Locate the cell with the specified text and output its [x, y] center coordinate. 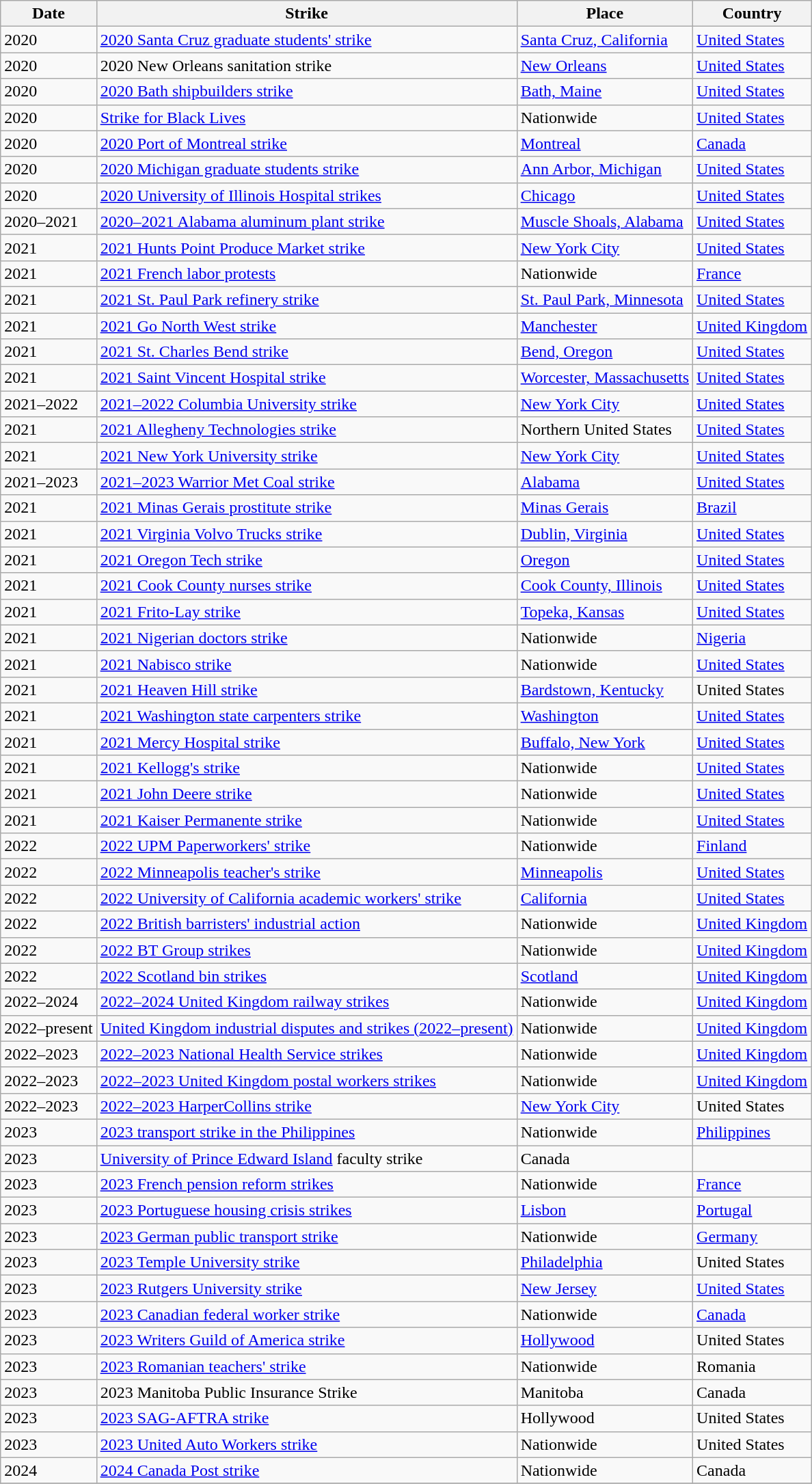
2020 Michigan graduate students strike [306, 170]
2021 French labor protests [306, 273]
2021 Nabisco strike [306, 664]
New Jersey [604, 1289]
2021 Kaiser Permanente strike [306, 820]
2021 Go North West strike [306, 326]
2020 New Orleans sanitation strike [306, 66]
Lisbon [604, 1211]
Ann Arbor, Michigan [604, 170]
Minas Gerais [604, 508]
Buffalo, New York [604, 742]
2021 Hunts Point Produce Market strike [306, 247]
2021 Minas Gerais prostitute strike [306, 508]
Minneapolis [604, 872]
2021–2022 [49, 404]
2022 UPM Paperworkers' strike [306, 846]
Nigeria [752, 638]
2021 Mercy Hospital strike [306, 742]
2022–2024 United Kingdom railway strikes [306, 1002]
2023 SAG-AFTRA strike [306, 1418]
2021 Saint Vincent Hospital strike [306, 378]
Brazil [752, 508]
2023 Temple University strike [306, 1263]
2020 Port of Montreal strike [306, 144]
2022 Scotland bin strikes [306, 976]
Muscle Shoals, Alabama [604, 221]
Santa Cruz, California [604, 40]
2022–present [49, 1028]
2021 Virginia Volvo Trucks strike [306, 534]
Scotland [604, 976]
Cook County, Illinois [604, 586]
Germany [752, 1237]
2021 Heaven Hill strike [306, 690]
2024 Canada Post strike [306, 1470]
2022 University of California academic workers' strike [306, 898]
University of Prince Edward Island faculty strike [306, 1159]
Date [49, 14]
Northern United States [604, 430]
Bardstown, Kentucky [604, 690]
2020 Santa Cruz graduate students' strike [306, 40]
St. Paul Park, Minnesota [604, 299]
Chicago [604, 195]
2023 Canadian federal worker strike [306, 1314]
2023 Romanian teachers' strike [306, 1366]
Dublin, Virginia [604, 534]
Oregon [604, 560]
New Orleans [604, 66]
Portugal [752, 1211]
2023 United Auto Workers strike [306, 1444]
2023 German public transport strike [306, 1237]
2021 Kellogg's strike [306, 768]
2022 Minneapolis teacher's strike [306, 872]
California [604, 898]
Romania [752, 1366]
2023 Rutgers University strike [306, 1289]
2023 Manitoba Public Insurance Strike [306, 1392]
2020–2021 [49, 221]
2021 New York University strike [306, 456]
2022–2023 United Kingdom postal workers strikes [306, 1080]
2021–2023 [49, 482]
Topeka, Kansas [604, 612]
2021 Washington state carpenters strike [306, 716]
2021 Oregon Tech strike [306, 560]
2021 Allegheny Technologies strike [306, 430]
2020 University of Illinois Hospital strikes [306, 195]
Philippines [752, 1132]
2021 John Deere strike [306, 794]
Finland [752, 846]
2021 Cook County nurses strike [306, 586]
2020–2021 Alabama aluminum plant strike [306, 221]
Manitoba [604, 1392]
2021–2023 Warrior Met Coal strike [306, 482]
2023 transport strike in the Philippines [306, 1132]
2021–2022 Columbia University strike [306, 404]
Place [604, 14]
Worcester, Massachusetts [604, 378]
Manchester [604, 326]
2021 St. Paul Park refinery strike [306, 299]
2023 Portuguese housing crisis strikes [306, 1211]
2022–2023 HarperCollins strike [306, 1106]
2022–2023 National Health Service strikes [306, 1054]
2024 [49, 1470]
2022 BT Group strikes [306, 950]
Alabama [604, 482]
Bath, Maine [604, 92]
2021 St. Charles Bend strike [306, 352]
United Kingdom industrial disputes and strikes (2022–present) [306, 1028]
2023 Writers Guild of America strike [306, 1340]
2023 French pension reform strikes [306, 1185]
Country [752, 14]
2022–2024 [49, 1002]
Strike [306, 14]
2021 Nigerian doctors strike [306, 638]
Bend, Oregon [604, 352]
Philadelphia [604, 1263]
2020 Bath shipbuilders strike [306, 92]
2021 Frito-Lay strike [306, 612]
2022 British barristers' industrial action [306, 924]
Montreal [604, 144]
Washington [604, 716]
Strike for Black Lives [306, 118]
